Determine the [X, Y] coordinate at the center of the cell enclosing the given text.  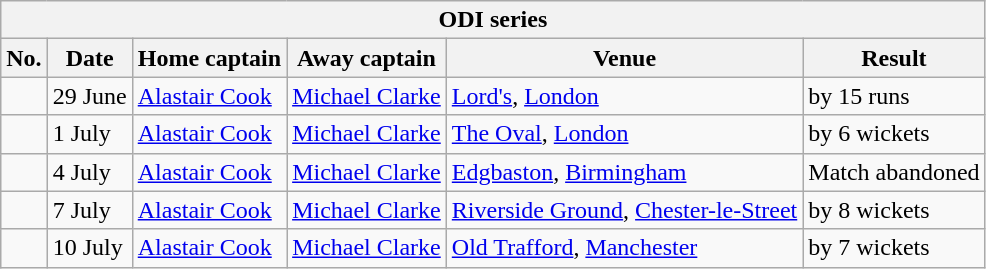
Old Trafford, Manchester [624, 248]
Riverside Ground, Chester-le-Street [624, 210]
Date [90, 58]
29 June [90, 96]
No. [24, 58]
Venue [624, 58]
by 7 wickets [894, 248]
Home captain [209, 58]
10 July [90, 248]
Match abandoned [894, 172]
by 8 wickets [894, 210]
Away captain [367, 58]
Lord's, London [624, 96]
Edgbaston, Birmingham [624, 172]
4 July [90, 172]
Result [894, 58]
7 July [90, 210]
by 6 wickets [894, 134]
ODI series [493, 20]
by 15 runs [894, 96]
The Oval, London [624, 134]
1 July [90, 134]
